Identify which cell holds the provided text, then report its (X, Y) central coordinate. 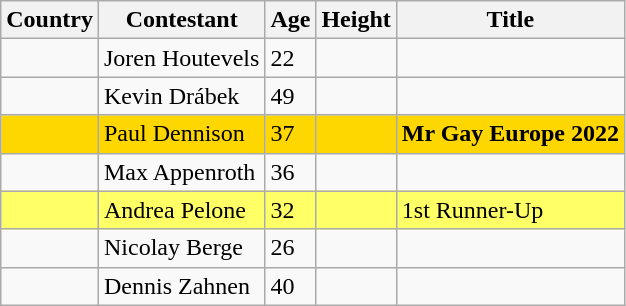
37 (290, 134)
Dennis Zahnen (181, 286)
Andrea Pelone (181, 210)
36 (290, 172)
22 (290, 58)
Contestant (181, 20)
Height (356, 20)
Country (50, 20)
1st Runner-Up (510, 210)
Joren Houtevels (181, 58)
32 (290, 210)
Paul Dennison (181, 134)
49 (290, 96)
Max Appenroth (181, 172)
40 (290, 286)
Age (290, 20)
26 (290, 248)
Title (510, 20)
Nicolay Berge (181, 248)
Mr Gay Europe 2022 (510, 134)
Kevin Drábek (181, 96)
